Determine the (x, y) coordinate at the center of the cell enclosing the given text.  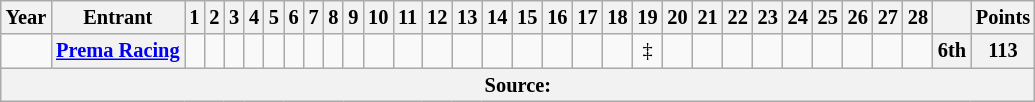
6 (294, 17)
9 (353, 17)
7 (314, 17)
8 (333, 17)
11 (408, 17)
27 (888, 17)
14 (497, 17)
19 (647, 17)
13 (467, 17)
6th (952, 51)
113 (1003, 51)
1 (194, 17)
25 (828, 17)
16 (557, 17)
10 (378, 17)
21 (708, 17)
12 (437, 17)
28 (918, 17)
Year (26, 17)
Entrant (118, 17)
Source: (518, 85)
24 (798, 17)
5 (274, 17)
20 (678, 17)
23 (768, 17)
3 (234, 17)
‡ (647, 51)
22 (738, 17)
Points (1003, 17)
4 (254, 17)
15 (527, 17)
2 (214, 17)
Prema Racing (118, 51)
26 (858, 17)
18 (617, 17)
17 (587, 17)
